Output the (x, y) coordinate of the center of the cell containing the given text.  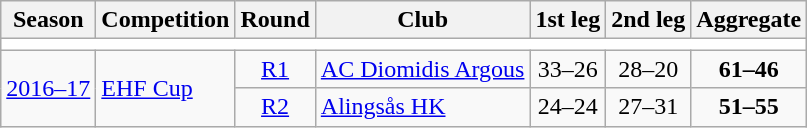
Season (48, 20)
EHF Cup (166, 88)
51–55 (749, 107)
24–24 (568, 107)
2nd leg (648, 20)
Round (275, 20)
33–26 (568, 69)
27–31 (648, 107)
Aggregate (749, 20)
R1 (275, 69)
Competition (166, 20)
61–46 (749, 69)
1st leg (568, 20)
R2 (275, 107)
AC Diomidis Argous (422, 69)
Club (422, 20)
28–20 (648, 69)
Alingsås HK (422, 107)
2016–17 (48, 88)
